Locate the cell with the specified text and output its [x, y] center coordinate. 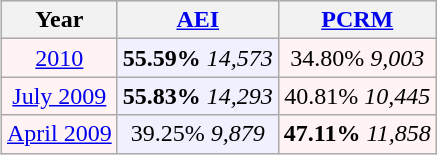
55.59% 14,573 [198, 58]
34.80% 9,003 [357, 58]
PCRM [357, 20]
40.81% 10,445 [357, 96]
Year [59, 20]
AEI [198, 20]
39.25% 9,879 [198, 134]
55.83% 14,293 [198, 96]
2010 [59, 58]
47.11% 11,858 [357, 134]
April 2009 [59, 134]
July 2009 [59, 96]
